Search for the cell housing the specified text and yield its [x, y] center coordinate. 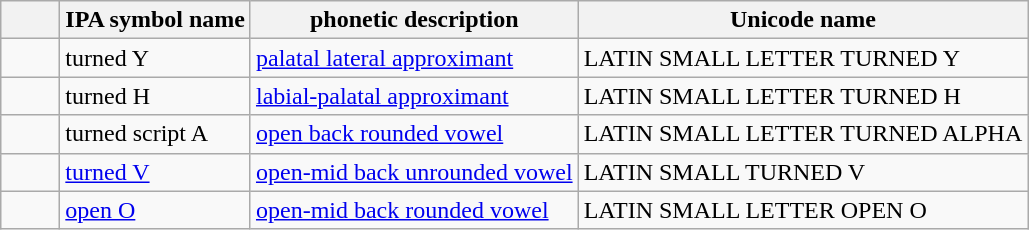
LATIN SMALL LETTER TURNED H [803, 96]
LATIN SMALL LETTER OPEN O [803, 210]
Unicode name [803, 20]
palatal lateral approximant [414, 58]
turned H [156, 96]
open-mid back rounded vowel [414, 210]
open O [156, 210]
turned script A [156, 134]
open back rounded vowel [414, 134]
phonetic description [414, 20]
turned V [156, 172]
labial-palatal approximant [414, 96]
LATIN SMALL TURNED V [803, 172]
LATIN SMALL LETTER TURNED Y [803, 58]
turned Y [156, 58]
open-mid back unrounded vowel [414, 172]
IPA symbol name [156, 20]
LATIN SMALL LETTER TURNED ALPHA [803, 134]
